Detect which cell encompasses the target text, then output its (X, Y) center coordinate. 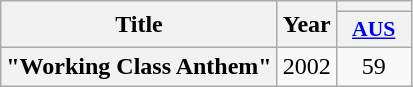
Year (306, 24)
AUS (374, 30)
59 (374, 66)
Title (139, 24)
2002 (306, 66)
"Working Class Anthem" (139, 66)
